For the text-containing cell, return its midpoint in [X, Y] coordinate format. 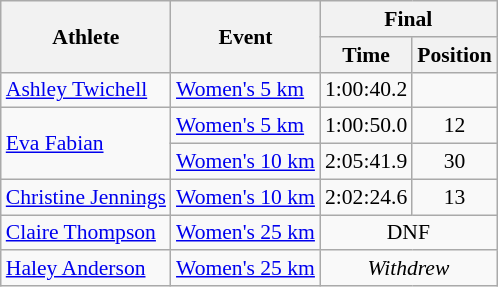
Event [246, 36]
1:00:40.2 [366, 90]
13 [454, 197]
Eva Fabian [86, 144]
Ashley Twichell [86, 90]
Final [408, 19]
Christine Jennings [86, 197]
Claire Thompson [86, 233]
Haley Anderson [86, 269]
30 [454, 162]
Athlete [86, 36]
2:02:24.6 [366, 197]
2:05:41.9 [366, 162]
Withdrew [408, 269]
12 [454, 126]
Position [454, 55]
DNF [408, 233]
1:00:50.0 [366, 126]
Time [366, 55]
